Determine the (X, Y) coordinate at the center of the cell enclosing the given text.  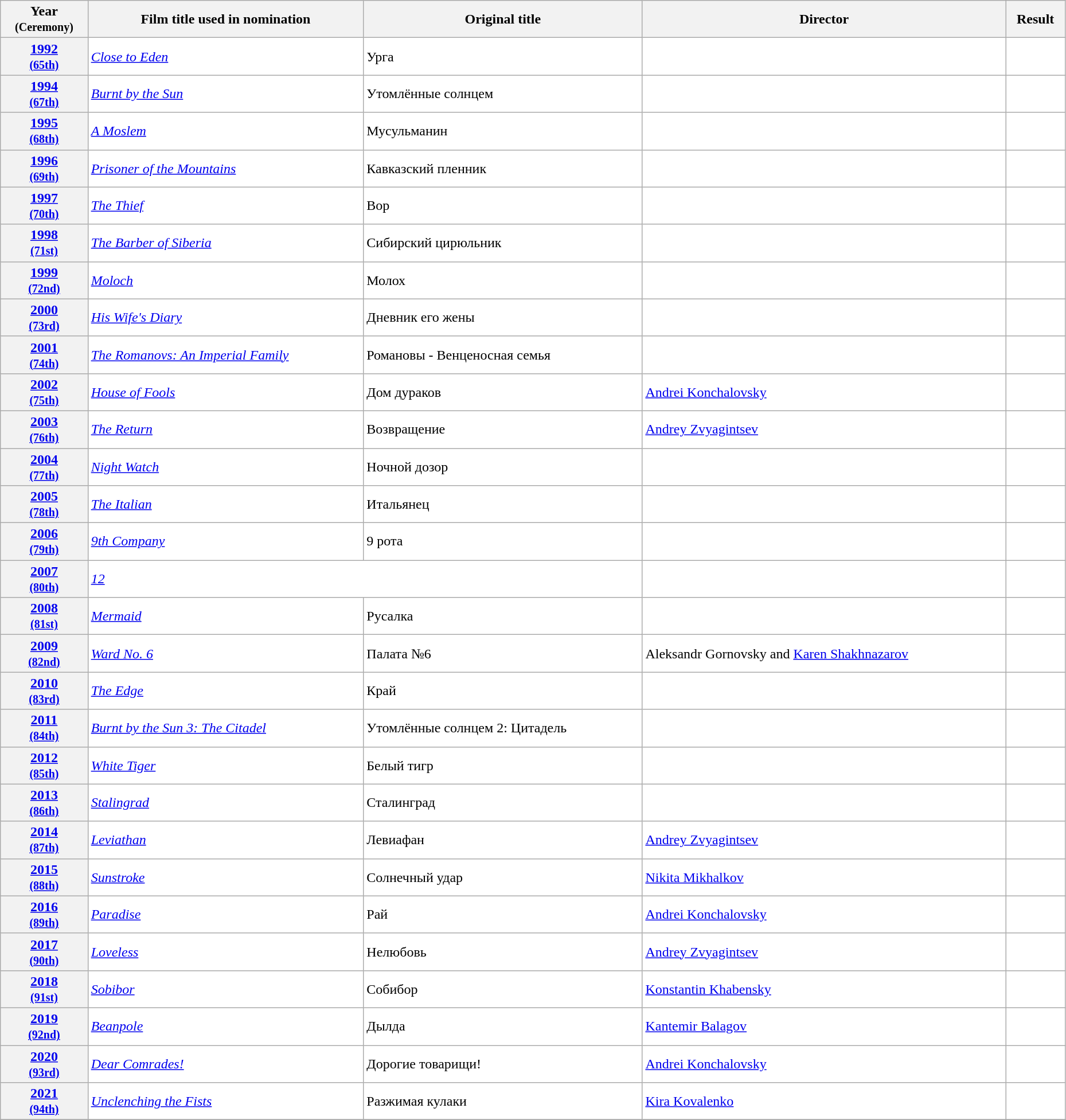
Дом дураков (503, 392)
Ночной дозор (503, 467)
Палата №6 (503, 654)
Урга (503, 56)
Белый тигр (503, 765)
1996(69th) (44, 169)
2021(94th) (44, 1101)
2000(73rd) (44, 318)
2009(82nd) (44, 654)
House of Fools (226, 392)
9th Company (226, 541)
The Return (226, 429)
Burnt by the Sun 3: The Citadel (226, 728)
Nikita Mikhalkov (824, 877)
Mermaid (226, 616)
Итальянец (503, 505)
Aleksandr Gornovsky and Karen Shakhnazarov (824, 654)
Beanpole (226, 1027)
2001(74th) (44, 354)
Sobibor (226, 989)
The Italian (226, 505)
Нелюбовь (503, 952)
Собибор (503, 989)
Дневник его жены (503, 318)
2002(75th) (44, 392)
His Wife's Diary (226, 318)
Original title (503, 19)
Year(Ceremony) (44, 19)
Leviathan (226, 840)
Konstantin Khabensky (824, 989)
2006(79th) (44, 541)
Ward No. 6 (226, 654)
2003(76th) (44, 429)
The Edge (226, 690)
The Barber of Siberia (226, 243)
2010(83rd) (44, 690)
2005(78th) (44, 505)
Unclenching the Fists (226, 1101)
Утомлённые солнцем 2: Цитадель (503, 728)
Солнечный удар (503, 877)
Close to Eden (226, 56)
Сибирский цирюльник (503, 243)
Край (503, 690)
2004(77th) (44, 467)
2008(81st) (44, 616)
1997(70th) (44, 205)
Сталинград (503, 803)
1994(67th) (44, 94)
1999(72nd) (44, 280)
Утомлённые солнцем (503, 94)
Stalingrad (226, 803)
1992(65th) (44, 56)
2012(85th) (44, 765)
Paradise (226, 914)
Дылда (503, 1027)
2018(91st) (44, 989)
Мусульманин (503, 131)
Moloch (226, 280)
The Romanovs: An Imperial Family (226, 354)
Sunstroke (226, 877)
Night Watch (226, 467)
Director (824, 19)
2020(93rd) (44, 1063)
Loveless (226, 952)
2019(92nd) (44, 1027)
White Tiger (226, 765)
Kira Kovalenko (824, 1101)
A Moslem (226, 131)
The Thief (226, 205)
1998(71st) (44, 243)
Result (1036, 19)
Разжимая кулаки (503, 1101)
Русалка (503, 616)
12 (365, 579)
1995(68th) (44, 131)
2007(80th) (44, 579)
Dear Comrades! (226, 1063)
Левиафан (503, 840)
2011(84th) (44, 728)
Film title used in nomination (226, 19)
Вор (503, 205)
Prisoner of the Mountains (226, 169)
2015(88th) (44, 877)
2017(90th) (44, 952)
9 рота (503, 541)
Молох (503, 280)
Возвращение (503, 429)
Burnt by the Sun (226, 94)
2014(87th) (44, 840)
Kantemir Balagov (824, 1027)
2016(89th) (44, 914)
Романовы - Венценосная семья (503, 354)
Рай (503, 914)
Кавказский пленник (503, 169)
Дорогие товарищи! (503, 1063)
2013(86th) (44, 803)
